Return [x, y] of the center of cell containing provided text 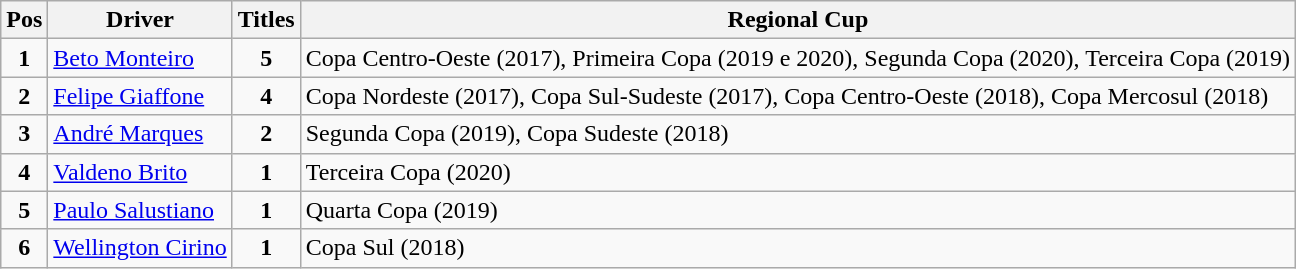
Regional Cup [798, 20]
Terceira Copa (2020) [798, 172]
Titles [266, 20]
3 [24, 134]
Wellington Cirino [140, 248]
Pos [24, 20]
André Marques [140, 134]
6 [24, 248]
Segunda Copa (2019), Copa Sudeste (2018) [798, 134]
Quarta Copa (2019) [798, 210]
Valdeno Brito [140, 172]
Copa Sul (2018) [798, 248]
Copa Nordeste (2017), Copa Sul-Sudeste (2017), Copa Centro-Oeste (2018), Copa Mercosul (2018) [798, 96]
Felipe Giaffone [140, 96]
Paulo Salustiano [140, 210]
Beto Monteiro [140, 58]
Copa Centro-Oeste (2017), Primeira Copa (2019 e 2020), Segunda Copa (2020), Terceira Copa (2019) [798, 58]
Driver [140, 20]
